Return the (X, Y) coordinate for the center point of the cell that contains the specified text.  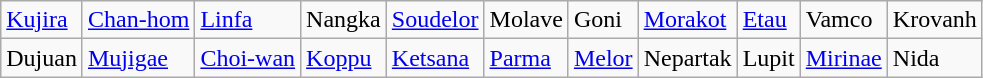
Koppu (344, 58)
Dujuan (42, 58)
Molave (526, 20)
Nepartak (688, 58)
Choi-wan (248, 58)
Nangka (344, 20)
Mujigae (138, 58)
Parma (526, 58)
Mirinae (844, 58)
Kujira (42, 20)
Vamco (844, 20)
Lupit (768, 58)
Chan-hom (138, 20)
Ketsana (435, 58)
Krovanh (934, 20)
Goni (603, 20)
Morakot (688, 20)
Etau (768, 20)
Melor (603, 58)
Nida (934, 58)
Linfa (248, 20)
Soudelor (435, 20)
